Search for the cell housing the specified text and yield its [x, y] center coordinate. 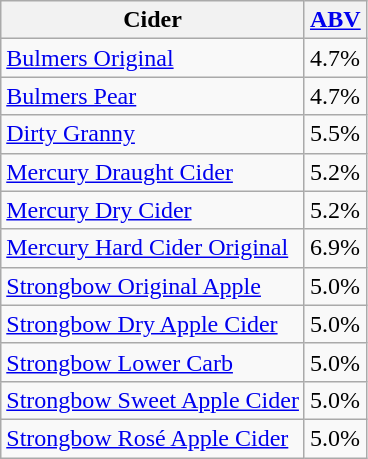
Strongbow Lower Carb [153, 362]
Strongbow Dry Apple Cider [153, 324]
Mercury Hard Cider Original [153, 248]
Strongbow Sweet Apple Cider [153, 400]
Bulmers Pear [153, 96]
Cider [153, 20]
5.5% [335, 134]
ABV [335, 20]
Strongbow Original Apple [153, 286]
Mercury Dry Cider [153, 210]
6.9% [335, 248]
Mercury Draught Cider [153, 172]
Strongbow Rosé Apple Cider [153, 438]
Bulmers Original [153, 58]
Dirty Granny [153, 134]
